Find where the given text appears and provide that cell's center as (x, y) coordinate. 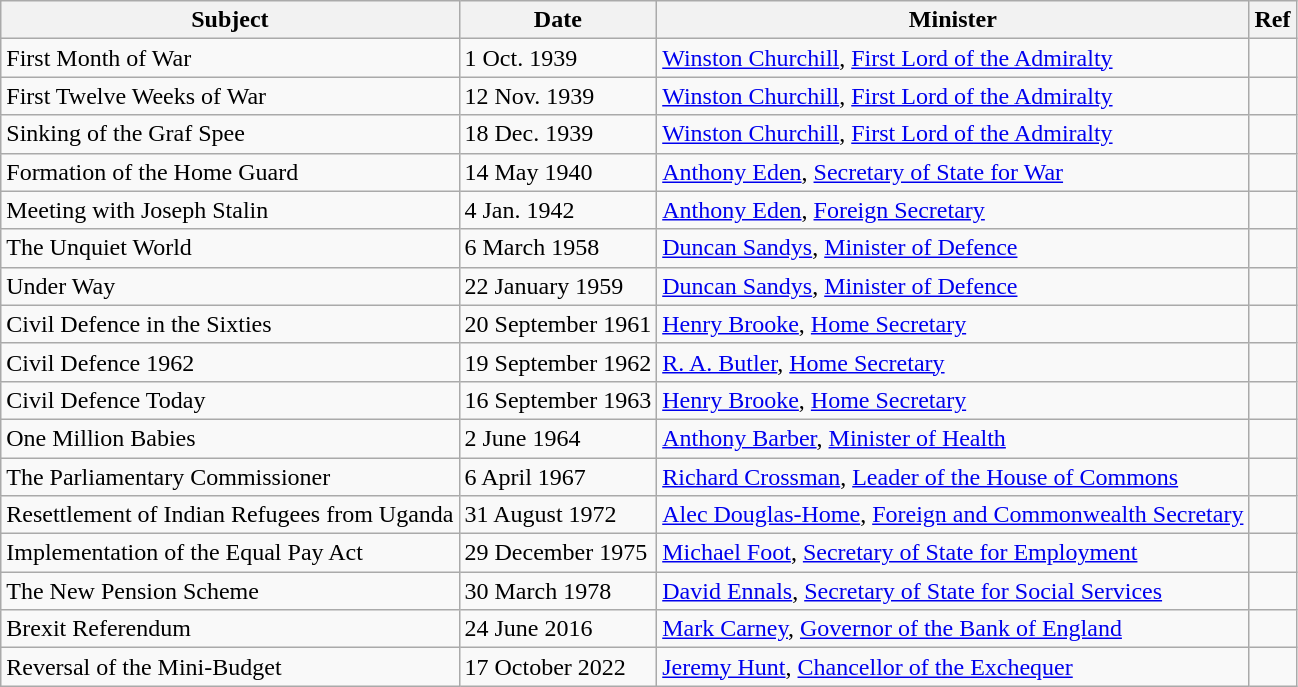
Anthony Eden, Foreign Secretary (953, 210)
Richard Crossman, Leader of the House of Commons (953, 477)
Ref (1272, 20)
Reversal of the Mini-Budget (230, 667)
Civil Defence in the Sixties (230, 324)
Subject (230, 20)
31 August 1972 (558, 515)
6 March 1958 (558, 248)
Civil Defence 1962 (230, 362)
Sinking of the Graf Spee (230, 134)
Anthony Barber, Minister of Health (953, 438)
22 January 1959 (558, 286)
19 September 1962 (558, 362)
Alec Douglas-Home, Foreign and Commonwealth Secretary (953, 515)
Anthony Eden, Secretary of State for War (953, 172)
20 September 1961 (558, 324)
Civil Defence Today (230, 400)
14 May 1940 (558, 172)
29 December 1975 (558, 553)
Resettlement of Indian Refugees from Uganda (230, 515)
Under Way (230, 286)
1 Oct. 1939 (558, 58)
The Parliamentary Commissioner (230, 477)
18 Dec. 1939 (558, 134)
Meeting with Joseph Stalin (230, 210)
16 September 1963 (558, 400)
Jeremy Hunt, Chancellor of the Exchequer (953, 667)
17 October 2022 (558, 667)
Mark Carney, Governor of the Bank of England (953, 629)
The Unquiet World (230, 248)
Michael Foot, Secretary of State for Employment (953, 553)
30 March 1978 (558, 591)
Brexit Referendum (230, 629)
24 June 2016 (558, 629)
One Million Babies (230, 438)
2 June 1964 (558, 438)
Formation of the Home Guard (230, 172)
First Twelve Weeks of War (230, 96)
4 Jan. 1942 (558, 210)
David Ennals, Secretary of State for Social Services (953, 591)
6 April 1967 (558, 477)
Minister (953, 20)
12 Nov. 1939 (558, 96)
First Month of War (230, 58)
Implementation of the Equal Pay Act (230, 553)
Date (558, 20)
The New Pension Scheme (230, 591)
R. A. Butler, Home Secretary (953, 362)
